Search for the cell housing the specified text and yield its (X, Y) center coordinate. 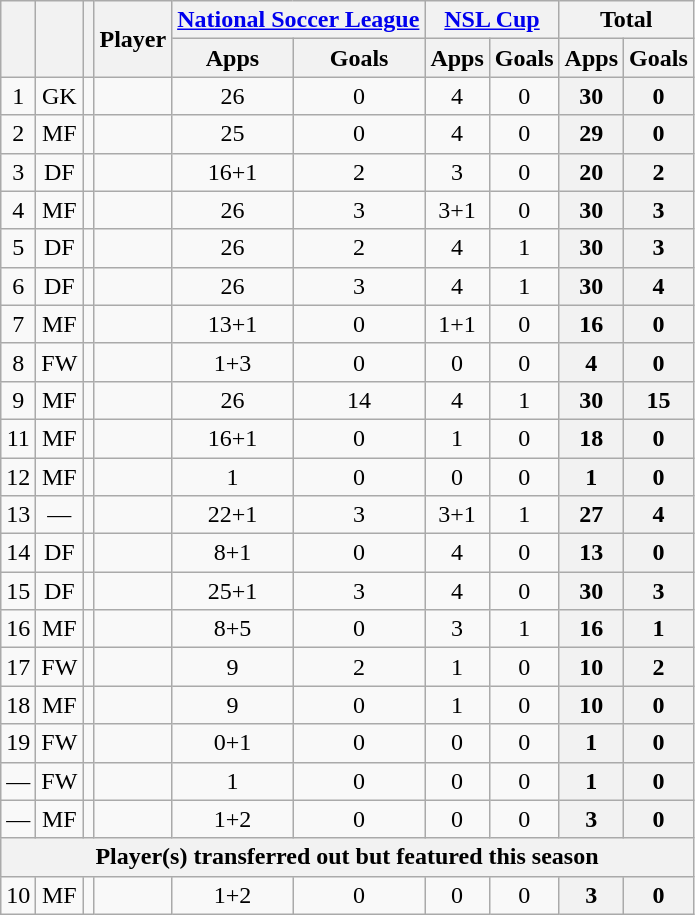
Player(s) transferred out but featured this season (348, 857)
0+1 (233, 743)
GK (60, 96)
13+1 (233, 324)
National Soccer League (298, 20)
7 (18, 324)
Total (626, 20)
1+3 (233, 362)
5 (18, 248)
25 (233, 134)
19 (18, 743)
8+1 (233, 553)
8 (18, 362)
1+1 (457, 324)
12 (18, 477)
20 (591, 172)
27 (591, 515)
25+1 (233, 591)
Player (133, 39)
8+5 (233, 629)
6 (18, 286)
22+1 (233, 515)
11 (18, 438)
29 (591, 134)
NSL Cup (492, 20)
17 (18, 667)
